Output the (x, y) coordinate of the center of the cell containing the given text.  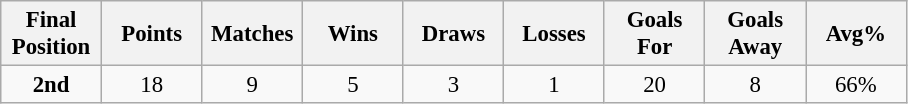
18 (152, 85)
2nd (52, 85)
66% (856, 85)
Goals Away (756, 34)
3 (454, 85)
1 (554, 85)
9 (252, 85)
Matches (252, 34)
8 (756, 85)
20 (654, 85)
Wins (354, 34)
Losses (554, 34)
Points (152, 34)
Final Position (52, 34)
Draws (454, 34)
Avg% (856, 34)
Goals For (654, 34)
5 (354, 85)
